Determine the (x, y) coordinate at the center of the cell enclosing the given text.  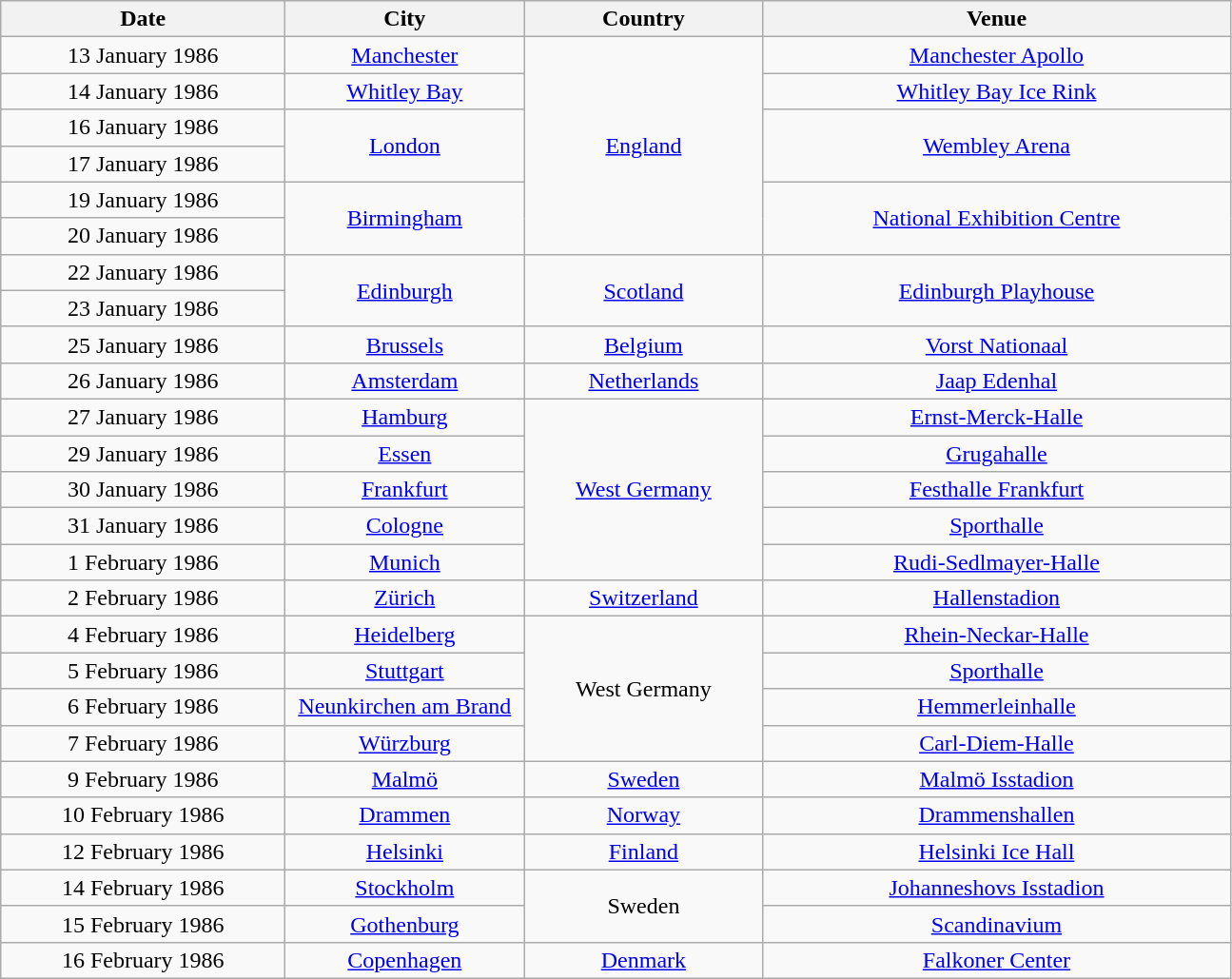
Carl-Diem-Halle (997, 743)
13 January 1986 (143, 55)
Ernst-Merck-Halle (997, 417)
Würzburg (405, 743)
Essen (405, 454)
Helsinki (405, 852)
19 January 1986 (143, 200)
23 January 1986 (143, 308)
14 February 1986 (143, 888)
Amsterdam (405, 381)
27 January 1986 (143, 417)
Drammenshallen (997, 815)
Country (643, 19)
31 January 1986 (143, 526)
Drammen (405, 815)
National Exhibition Centre (997, 218)
Netherlands (643, 381)
17 January 1986 (143, 164)
Date (143, 19)
Johanneshovs Isstadion (997, 888)
Frankfurt (405, 490)
7 February 1986 (143, 743)
Malmö Isstadion (997, 779)
Denmark (643, 960)
22 January 1986 (143, 272)
Malmö (405, 779)
London (405, 146)
Helsinki Ice Hall (997, 852)
Falkoner Center (997, 960)
City (405, 19)
29 January 1986 (143, 454)
5 February 1986 (143, 671)
Cologne (405, 526)
30 January 1986 (143, 490)
14 January 1986 (143, 91)
Hamburg (405, 417)
Grugahalle (997, 454)
Edinburgh Playhouse (997, 290)
10 February 1986 (143, 815)
16 February 1986 (143, 960)
Manchester Apollo (997, 55)
Edinburgh (405, 290)
Scandinavium (997, 924)
Copenhagen (405, 960)
Whitley Bay (405, 91)
Manchester (405, 55)
16 January 1986 (143, 127)
Switzerland (643, 598)
Whitley Bay Ice Rink (997, 91)
Jaap Edenhal (997, 381)
Neunkirchen am Brand (405, 707)
2 February 1986 (143, 598)
England (643, 146)
Birmingham (405, 218)
Rhein-Neckar-Halle (997, 635)
Vorst Nationaal (997, 344)
Heidelberg (405, 635)
Norway (643, 815)
20 January 1986 (143, 236)
Wembley Arena (997, 146)
9 February 1986 (143, 779)
15 February 1986 (143, 924)
Scotland (643, 290)
Brussels (405, 344)
1 February 1986 (143, 562)
Zürich (405, 598)
26 January 1986 (143, 381)
4 February 1986 (143, 635)
Munich (405, 562)
Rudi-Sedlmayer-Halle (997, 562)
Hallenstadion (997, 598)
Venue (997, 19)
Finland (643, 852)
Stuttgart (405, 671)
Festhalle Frankfurt (997, 490)
6 February 1986 (143, 707)
Hemmerleinhalle (997, 707)
12 February 1986 (143, 852)
25 January 1986 (143, 344)
Gothenburg (405, 924)
Belgium (643, 344)
Stockholm (405, 888)
